Search for the cell housing the specified text and yield its (x, y) center coordinate. 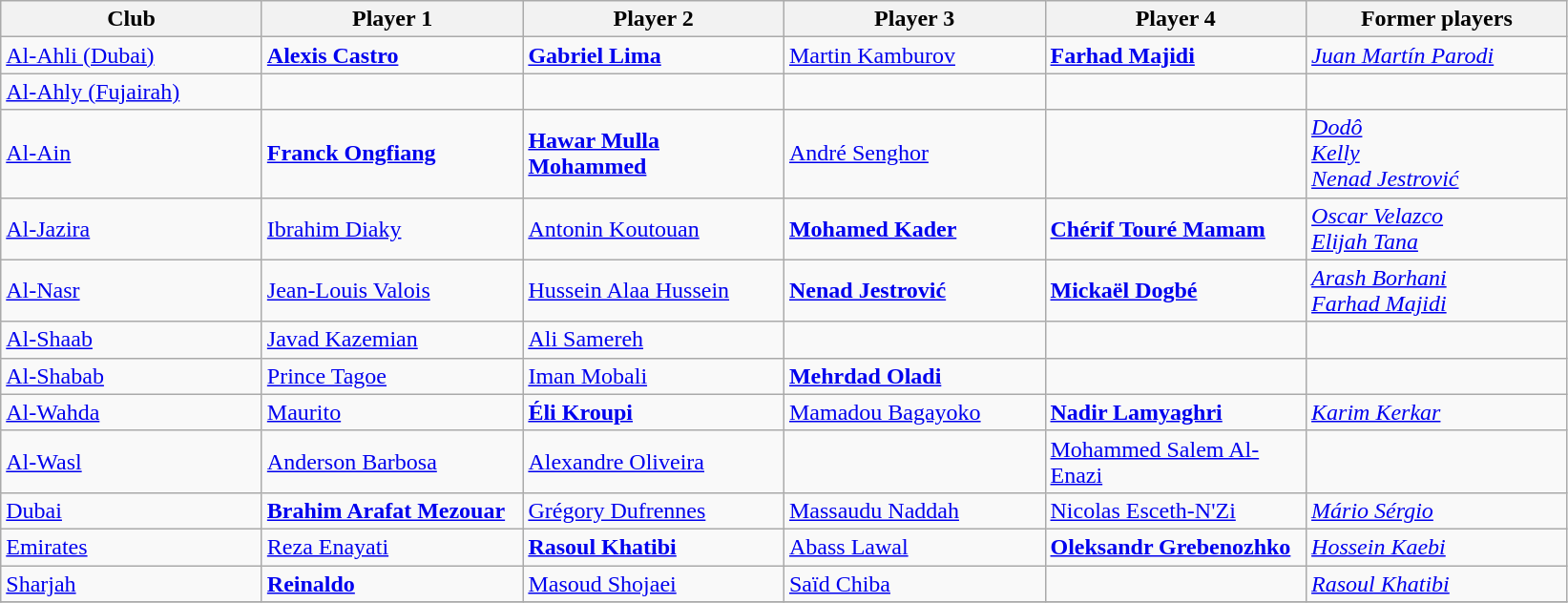
Saïd Chiba (914, 583)
Chérif Touré Mamam (1176, 229)
Hossein Kaebi (1437, 547)
Mickaël Dogbé (1176, 290)
Al-Shabab (132, 376)
Antonin Koutouan (654, 229)
Mohammed Salem Al-Enazi (1176, 462)
Al-Nasr (132, 290)
Éli Kroupi (654, 412)
Reza Enayati (392, 547)
Al-Ahly (Fujairah) (132, 92)
Abass Lawal (914, 547)
Former players (1437, 19)
Brahim Arafat Mezouar (392, 510)
Dubai (132, 510)
Franck Ongfiang (392, 154)
Oleksandr Grebenozhko (1176, 547)
Emirates (132, 547)
Al-Ain (132, 154)
Mehrdad Oladi (914, 376)
Al-Shaab (132, 340)
Dodô Kelly Nenad Jestrović (1437, 154)
Martin Kamburov (914, 55)
Farhad Majidi (1176, 55)
Grégory Dufrennes (654, 510)
Alexandre Oliveira (654, 462)
Karim Kerkar (1437, 412)
Mário Sérgio (1437, 510)
Al-Wasl (132, 462)
Nadir Lamyaghri (1176, 412)
Ibrahim Diaky (392, 229)
Al-Wahda (132, 412)
Club (132, 19)
Al-Ahli (Dubai) (132, 55)
Mohamed Kader (914, 229)
Javad Kazemian (392, 340)
Nicolas Esceth-N'Zi (1176, 510)
Arash Borhani Farhad Majidi (1437, 290)
Hussein Alaa Hussein (654, 290)
Player 2 (654, 19)
Masoud Shojaei (654, 583)
Hawar Mulla Mohammed (654, 154)
André Senghor (914, 154)
Reinaldo (392, 583)
Jean-Louis Valois (392, 290)
Maurito (392, 412)
Iman Mobali (654, 376)
Massaudu Naddah (914, 510)
Anderson Barbosa (392, 462)
Oscar Velazco Elijah Tana (1437, 229)
Prince Tagoe (392, 376)
Juan Martín Parodi (1437, 55)
Player 1 (392, 19)
Player 4 (1176, 19)
Gabriel Lima (654, 55)
Player 3 (914, 19)
Mamadou Bagayoko (914, 412)
Alexis Castro (392, 55)
Sharjah (132, 583)
Ali Samereh (654, 340)
Al-Jazira (132, 229)
Nenad Jestrović (914, 290)
